For the text-containing cell, return its midpoint in (x, y) coordinate format. 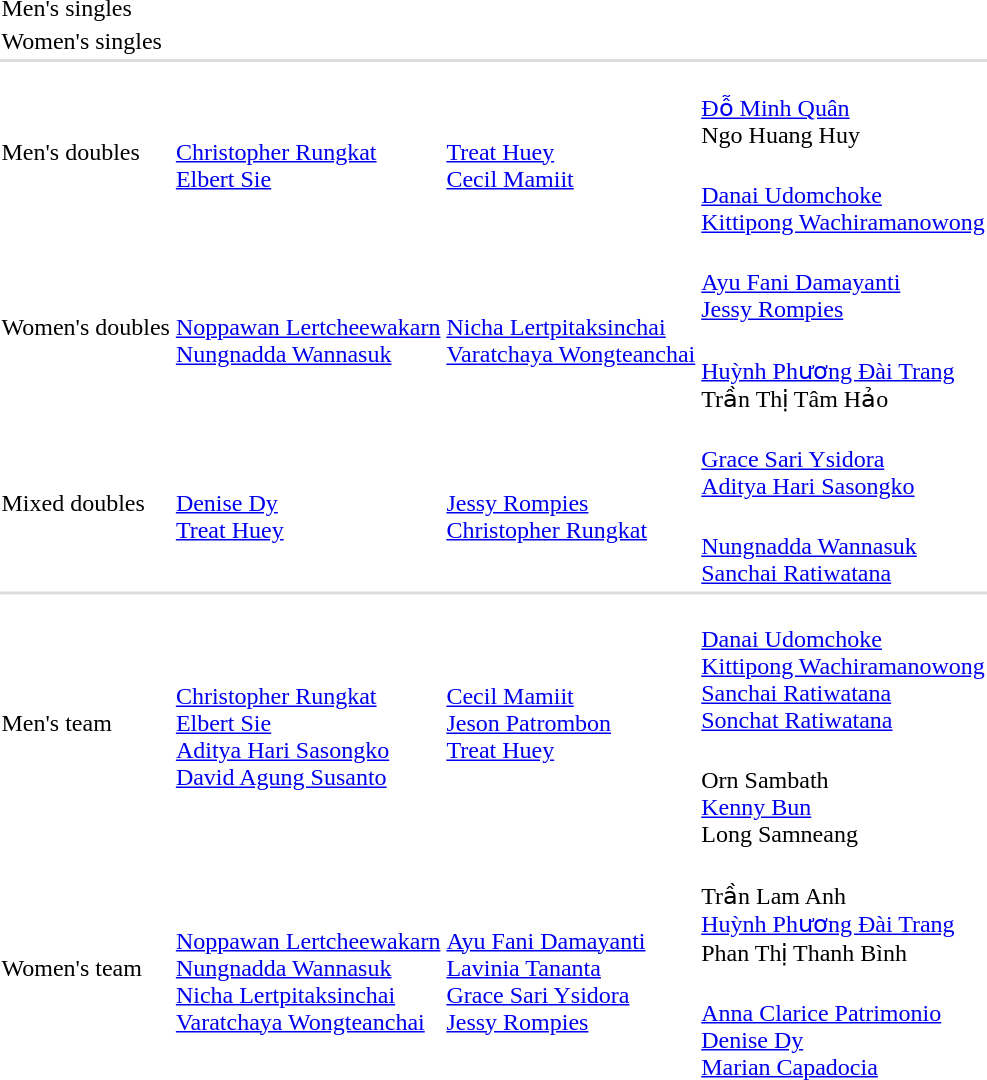
Grace Sari YsidoraAditya Hari Sasongko (844, 460)
Men's team (86, 724)
Women's doubles (86, 327)
Orn Sambath Kenny Bun Long Samneang (844, 794)
Ayu Fani DamayantiJessy Rompies (844, 282)
Danai Udomchoke Kittipong Wachiramanowong (844, 196)
Mixed doubles (86, 504)
Trần Lam Anh Huỳnh Phương Đài Trang Phan Thị Thanh Bình (844, 910)
Denise DyTreat Huey (308, 504)
Christopher Rungkat Elbert Sie Aditya Hari Sasongko David Agung Susanto (308, 724)
Huỳnh Phương Đài TrangTrần Thị Tâm Hảo (844, 372)
Noppawan LertcheewakarnNungnadda Wannasuk (308, 327)
Danai Udomchoke Kittipong Wachiramanowong Sanchai Ratiwatana Sonchat Ratiwatana (844, 667)
Women's singles (86, 41)
Đỗ Minh QuânNgo Huang Huy (844, 108)
Men's doubles (86, 151)
Cecil Mamiit Jeson Patrombon Treat Huey (571, 724)
Nungnadda WannasukSanchai Ratiwatana (844, 546)
Christopher Rungkat Elbert Sie (308, 151)
Treat Huey Cecil Mamiit (571, 151)
Jessy RompiesChristopher Rungkat (571, 504)
Nicha LertpitaksinchaiVaratchaya Wongteanchai (571, 327)
